Return the (x, y) coordinate for the center point of the cell that contains the specified text.  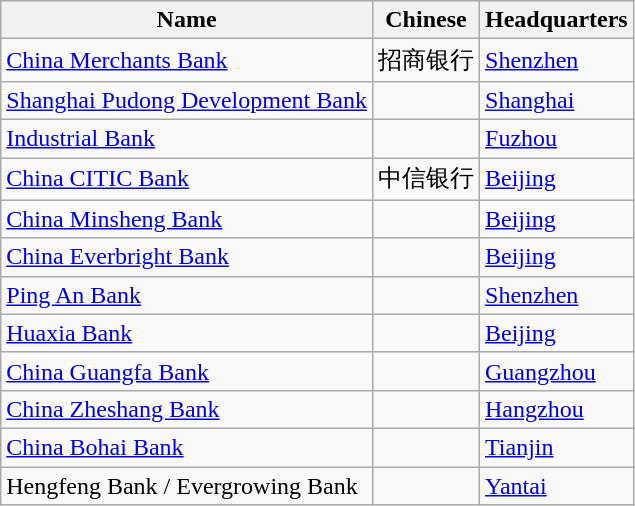
China Everbright Bank (187, 257)
中信银行 (426, 180)
Chinese (426, 20)
Industrial Bank (187, 138)
China Bohai Bank (187, 447)
Fuzhou (557, 138)
招商银行 (426, 60)
Yantai (557, 485)
Ping An Bank (187, 295)
Hangzhou (557, 409)
Name (187, 20)
China Guangfa Bank (187, 371)
China Zheshang Bank (187, 409)
Headquarters (557, 20)
Shanghai Pudong Development Bank (187, 100)
Guangzhou (557, 371)
Hengfeng Bank / Evergrowing Bank (187, 485)
China Minsheng Bank (187, 219)
Shanghai (557, 100)
China CITIC Bank (187, 180)
Huaxia Bank (187, 333)
China Merchants Bank (187, 60)
Tianjin (557, 447)
